Locate the cell with the specified text and output its [x, y] center coordinate. 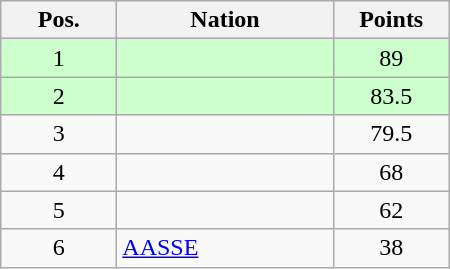
62 [391, 210]
68 [391, 172]
Nation [225, 20]
Pos. [59, 20]
Points [391, 20]
5 [59, 210]
1 [59, 58]
79.5 [391, 134]
6 [59, 248]
83.5 [391, 96]
AASSE [225, 248]
3 [59, 134]
2 [59, 96]
38 [391, 248]
4 [59, 172]
89 [391, 58]
